For the text-containing cell, return its midpoint in (x, y) coordinate format. 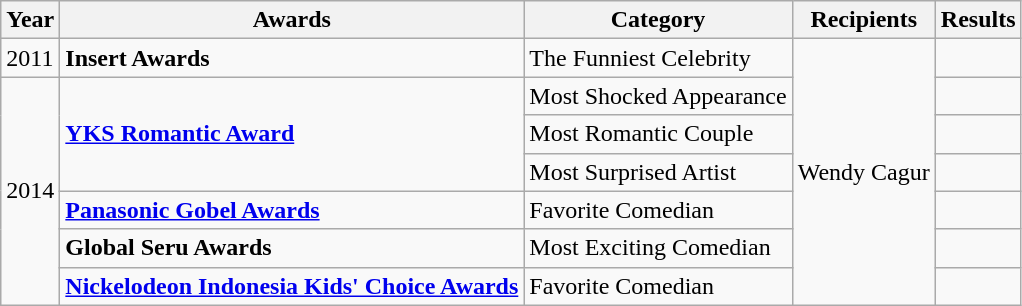
The Funniest Celebrity (658, 58)
Insert Awards (292, 58)
Nickelodeon Indonesia Kids' Choice Awards (292, 286)
Wendy Cagur (864, 172)
2011 (30, 58)
Awards (292, 20)
2014 (30, 191)
Most Surprised Artist (658, 172)
Year (30, 20)
Panasonic Gobel Awards (292, 210)
Most Shocked Appearance (658, 96)
Most Romantic Couple (658, 134)
Results (978, 20)
Most Exciting Comedian (658, 248)
Category (658, 20)
YKS Romantic Award (292, 134)
Global Seru Awards (292, 248)
Recipients (864, 20)
